Scan for the cell matching the given text and deliver its [X, Y] coordinate at center. 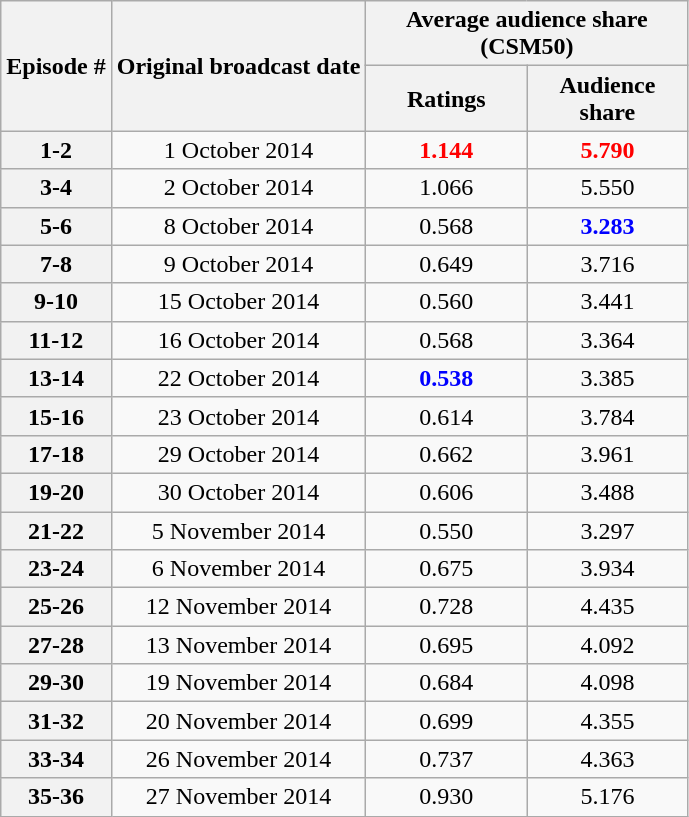
19 November 2014 [238, 683]
0.684 [446, 683]
27-28 [56, 645]
3.934 [608, 569]
0.737 [446, 759]
1.066 [446, 188]
26 November 2014 [238, 759]
3.716 [608, 264]
33-34 [56, 759]
Audience share [608, 98]
5.550 [608, 188]
3.283 [608, 226]
6 November 2014 [238, 569]
0.662 [446, 454]
27 November 2014 [238, 797]
0.550 [446, 531]
4.092 [608, 645]
17-18 [56, 454]
5.176 [608, 797]
23 October 2014 [238, 416]
5-6 [56, 226]
3.385 [608, 378]
35-36 [56, 797]
0.699 [446, 721]
15 October 2014 [238, 302]
9 October 2014 [238, 264]
4.355 [608, 721]
8 October 2014 [238, 226]
4.435 [608, 607]
5.790 [608, 150]
15-16 [56, 416]
16 October 2014 [238, 340]
13 November 2014 [238, 645]
21-22 [56, 531]
3-4 [56, 188]
12 November 2014 [238, 607]
4.098 [608, 683]
31-32 [56, 721]
30 October 2014 [238, 492]
3.364 [608, 340]
13-14 [56, 378]
0.606 [446, 492]
3.297 [608, 531]
0.675 [446, 569]
3.784 [608, 416]
Average audience share (CSM50) [527, 34]
11-12 [56, 340]
20 November 2014 [238, 721]
22 October 2014 [238, 378]
3.441 [608, 302]
29-30 [56, 683]
7-8 [56, 264]
0.560 [446, 302]
0.695 [446, 645]
1.144 [446, 150]
0.649 [446, 264]
19-20 [56, 492]
3.488 [608, 492]
0.728 [446, 607]
Ratings [446, 98]
0.614 [446, 416]
3.961 [608, 454]
0.538 [446, 378]
Episode # [56, 66]
1 October 2014 [238, 150]
5 November 2014 [238, 531]
4.363 [608, 759]
Original broadcast date [238, 66]
29 October 2014 [238, 454]
2 October 2014 [238, 188]
0.930 [446, 797]
23-24 [56, 569]
1-2 [56, 150]
25-26 [56, 607]
9-10 [56, 302]
